Provide the [X, Y] coordinate of the cell's center where the given text is located.  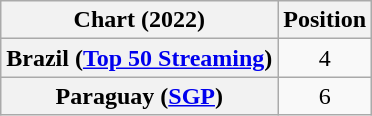
Chart (2022) [140, 20]
Brazil (Top 50 Streaming) [140, 58]
Paraguay (SGP) [140, 96]
6 [325, 96]
Position [325, 20]
4 [325, 58]
